For the text-containing cell, return its midpoint in [X, Y] coordinate format. 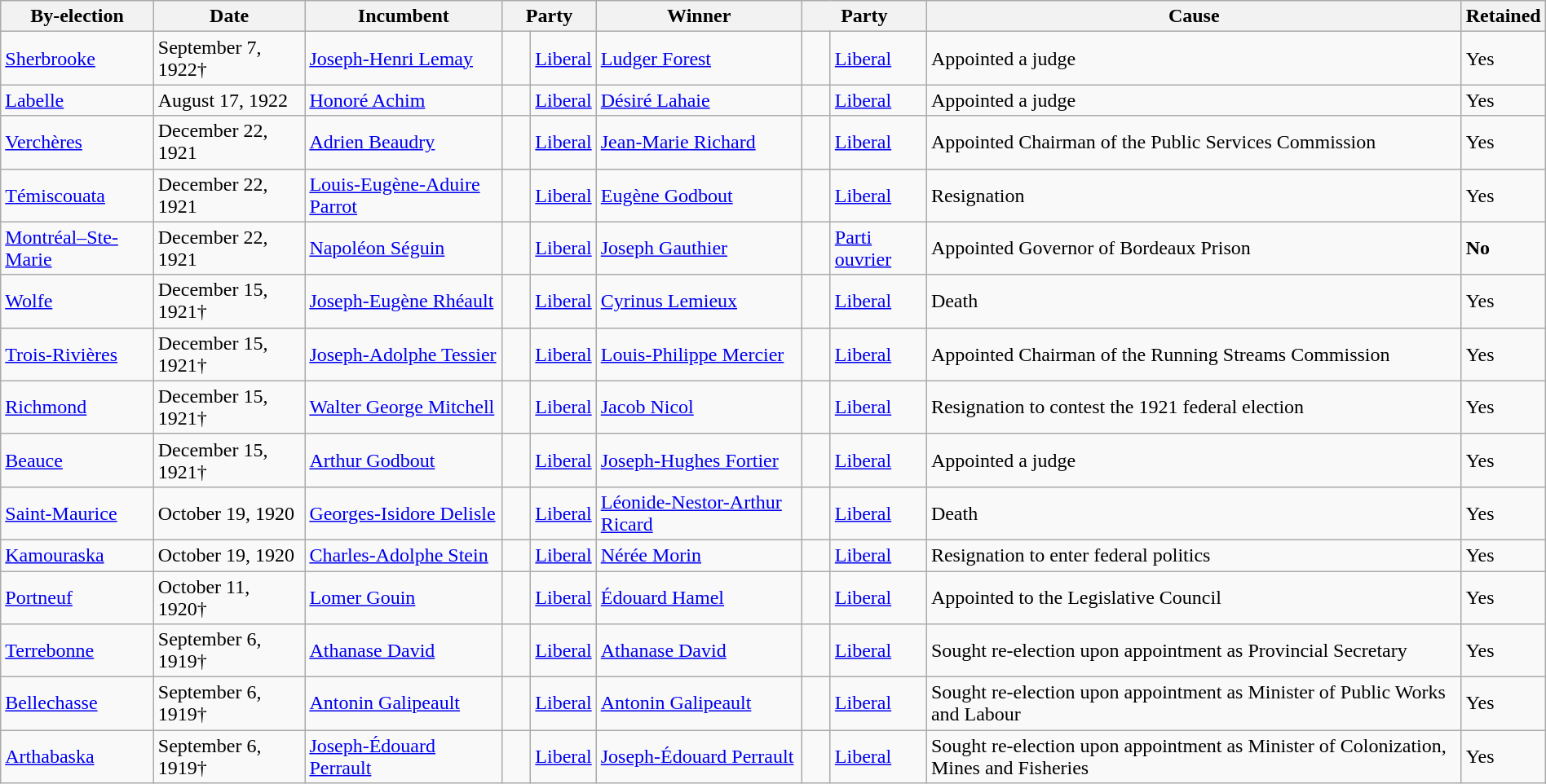
By-election [77, 16]
Bellechasse [77, 704]
Arthur Godbout [404, 460]
Louis-Eugène-Aduire Parrot [404, 196]
August 17, 1922 [229, 100]
Napoléon Séguin [404, 248]
Sought re-election upon appointment as Minister of Public Works and Labour [1194, 704]
Date [229, 16]
Lomer Gouin [404, 597]
Winner [699, 16]
Joseph-Henri Lemay [404, 59]
Honoré Achim [404, 100]
Walter George Mitchell [404, 407]
Resignation to enter federal politics [1194, 555]
Ludger Forest [699, 59]
Montréal–Ste-Marie [77, 248]
Beauce [77, 460]
Cause [1194, 16]
Jean-Marie Richard [699, 142]
Joseph-Eugène Rhéault [404, 302]
Portneuf [77, 597]
Parti ouvrier [878, 248]
Labelle [77, 100]
Charles-Adolphe Stein [404, 555]
September 7, 1922† [229, 59]
Resignation [1194, 196]
No [1504, 248]
Cyrinus Lemieux [699, 302]
Resignation to contest the 1921 federal election [1194, 407]
Louis-Philippe Mercier [699, 354]
Saint-Maurice [77, 513]
Arthabaska [77, 756]
Appointed to the Legislative Council [1194, 597]
Témiscouata [77, 196]
Trois-Rivières [77, 354]
Nérée Morin [699, 555]
Joseph-Adolphe Tessier [404, 354]
Joseph-Hughes Fortier [699, 460]
Adrien Beaudry [404, 142]
Jacob Nicol [699, 407]
Incumbent [404, 16]
Georges-Isidore Delisle [404, 513]
October 11, 1920† [229, 597]
Wolfe [77, 302]
Appointed Chairman of the Running Streams Commission [1194, 354]
Terrebonne [77, 650]
Richmond [77, 407]
Retained [1504, 16]
Verchères [77, 142]
Sought re-election upon appointment as Provincial Secretary [1194, 650]
Eugène Godbout [699, 196]
Joseph Gauthier [699, 248]
Sought re-election upon appointment as Minister of Colonization, Mines and Fisheries [1194, 756]
Kamouraska [77, 555]
Sherbrooke [77, 59]
Léonide-Nestor-Arthur Ricard [699, 513]
Édouard Hamel [699, 597]
Appointed Governor of Bordeaux Prison [1194, 248]
Désiré Lahaie [699, 100]
Appointed Chairman of the Public Services Commission [1194, 142]
